Detect which cell encompasses the target text, then output its (x, y) center coordinate. 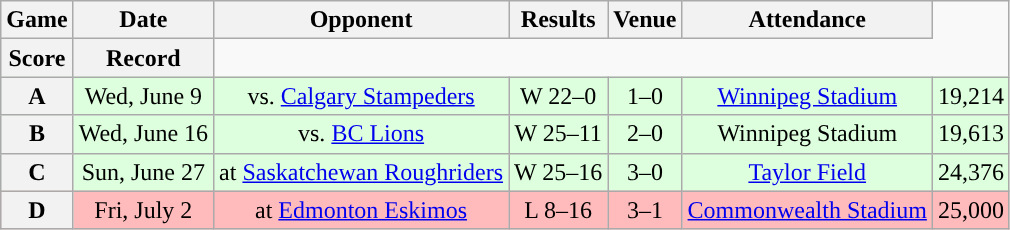
Opponent (362, 20)
Date (143, 20)
Record (143, 58)
vs. BC Lions (362, 134)
B (37, 134)
Sun, June 27 (143, 172)
24,376 (970, 172)
Taylor Field (807, 172)
Score (37, 58)
at Saskatchewan Roughriders (362, 172)
W 25–11 (558, 134)
Commonwealth Stadium (807, 210)
D (37, 210)
19,214 (970, 96)
Wed, June 9 (143, 96)
C (37, 172)
L 8–16 (558, 210)
1–0 (645, 96)
W 25–16 (558, 172)
2–0 (645, 134)
Attendance (807, 20)
Fri, July 2 (143, 210)
Game (37, 20)
vs. Calgary Stampeders (362, 96)
3–0 (645, 172)
25,000 (970, 210)
Wed, June 16 (143, 134)
A (37, 96)
Results (558, 20)
19,613 (970, 134)
Venue (645, 20)
W 22–0 (558, 96)
at Edmonton Eskimos (362, 210)
3–1 (645, 210)
